Identify which cell holds the provided text, then report its [X, Y] central coordinate. 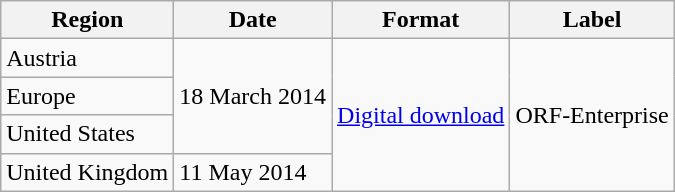
11 May 2014 [253, 172]
Format [421, 20]
Label [592, 20]
Digital download [421, 115]
United States [88, 134]
ORF-Enterprise [592, 115]
18 March 2014 [253, 96]
Region [88, 20]
Europe [88, 96]
United Kingdom [88, 172]
Austria [88, 58]
Date [253, 20]
